For the text-containing cell, return its midpoint in (X, Y) coordinate format. 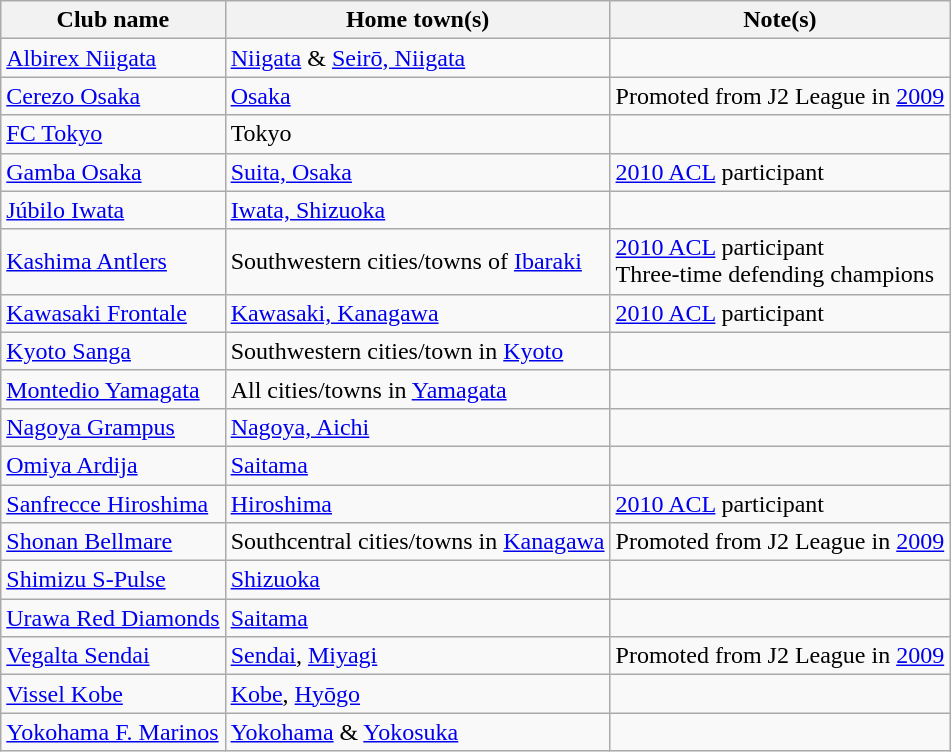
Osaka (418, 96)
Vissel Kobe (113, 694)
Kawasaki, Kanagawa (418, 313)
Niigata & Seirō, Niigata (418, 58)
Suita, Osaka (418, 172)
Kawasaki Frontale (113, 313)
Nagoya Grampus (113, 427)
Shonan Bellmare (113, 542)
Iwata, Shizuoka (418, 210)
Cerezo Osaka (113, 96)
Albirex Niigata (113, 58)
Tokyo (418, 134)
Southwestern cities/town in Kyoto (418, 351)
Note(s) (780, 20)
Southwestern cities/towns of Ibaraki (418, 262)
Gamba Osaka (113, 172)
Home town(s) (418, 20)
Kyoto Sanga (113, 351)
Hiroshima (418, 503)
Urawa Red Diamonds (113, 618)
Kashima Antlers (113, 262)
Southcentral cities/towns in Kanagawa (418, 542)
Sendai, Miyagi (418, 656)
Sanfrecce Hiroshima (113, 503)
Shimizu S-Pulse (113, 580)
Yokohama F. Marinos (113, 732)
Omiya Ardija (113, 465)
Montedio Yamagata (113, 389)
Yokohama & Yokosuka (418, 732)
Kobe, Hyōgo (418, 694)
Club name (113, 20)
FC Tokyo (113, 134)
All cities/towns in Yamagata (418, 389)
Vegalta Sendai (113, 656)
2010 ACL participantThree-time defending champions (780, 262)
Nagoya, Aichi (418, 427)
Júbilo Iwata (113, 210)
Shizuoka (418, 580)
